Provide the (X, Y) coordinate of the cell's center where the given text is located.  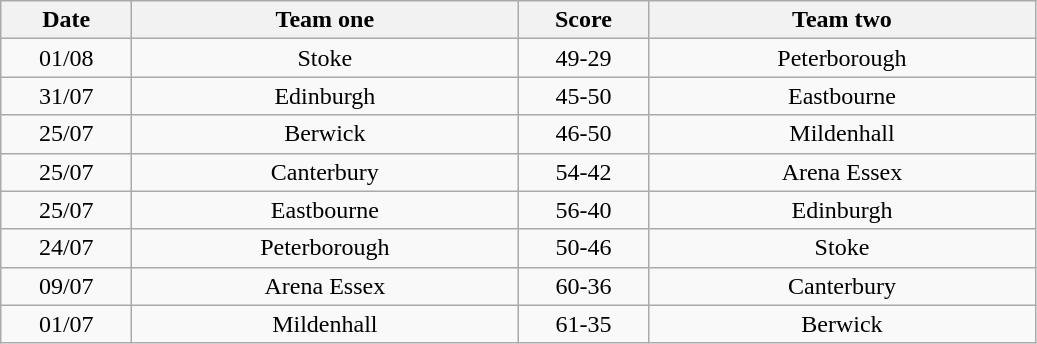
01/08 (66, 58)
31/07 (66, 96)
60-36 (584, 286)
01/07 (66, 324)
50-46 (584, 248)
Date (66, 20)
Team two (842, 20)
Team one (325, 20)
56-40 (584, 210)
09/07 (66, 286)
46-50 (584, 134)
61-35 (584, 324)
45-50 (584, 96)
24/07 (66, 248)
Score (584, 20)
54-42 (584, 172)
49-29 (584, 58)
